Locate the cell with the specified text and output its (X, Y) center coordinate. 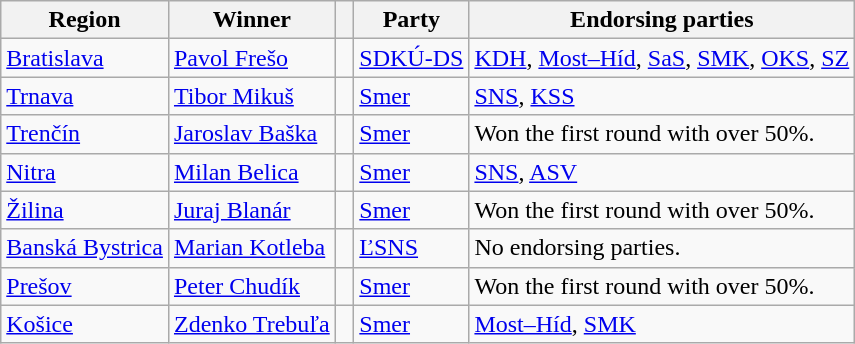
Banská Bystrica (85, 248)
Peter Chudík (252, 286)
Endorsing parties (662, 20)
Nitra (85, 172)
ĽSNS (412, 248)
Trenčín (85, 134)
Region (85, 20)
Zdenko Trebuľa (252, 324)
Tibor Mikuš (252, 96)
Party (412, 20)
Košice (85, 324)
Jaroslav Baška (252, 134)
SNS, ASV (662, 172)
Pavol Frešo (252, 58)
KDH, Most–Híd, SaS, SMK, OKS, SZ (662, 58)
Prešov (85, 286)
Juraj Blanár (252, 210)
Žilina (85, 210)
No endorsing parties. (662, 248)
Bratislava (85, 58)
Milan Belica (252, 172)
SNS, KSS (662, 96)
Winner (252, 20)
SDKÚ-DS (412, 58)
Most–Híd, SMK (662, 324)
Marian Kotleba (252, 248)
Trnava (85, 96)
